Provide the (X, Y) coordinate of the cell's center where the given text is located.  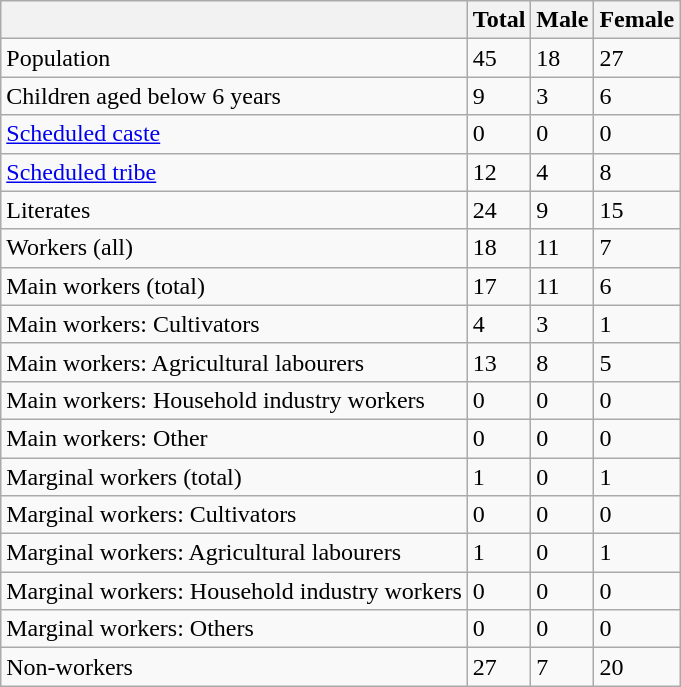
Children aged below 6 years (234, 96)
Literates (234, 210)
15 (637, 210)
Main workers: Agricultural labourers (234, 362)
Scheduled tribe (234, 172)
12 (499, 172)
20 (637, 667)
45 (499, 58)
Main workers: Household industry workers (234, 400)
Marginal workers: Household industry workers (234, 591)
Marginal workers: Cultivators (234, 515)
Marginal workers: Agricultural labourers (234, 553)
24 (499, 210)
Marginal workers: Others (234, 629)
Main workers (total) (234, 286)
Non-workers (234, 667)
Workers (all) (234, 248)
17 (499, 286)
Main workers: Cultivators (234, 324)
Total (499, 20)
Marginal workers (total) (234, 477)
Scheduled caste (234, 134)
5 (637, 362)
Female (637, 20)
Male (562, 20)
Main workers: Other (234, 438)
13 (499, 362)
Population (234, 58)
